Output the (X, Y) coordinate of the center of the cell containing the given text.  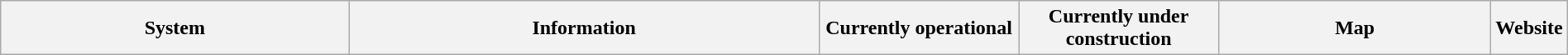
Information (584, 28)
Map (1355, 28)
Website (1529, 28)
Currently operational (918, 28)
Currently under construction (1119, 28)
System (175, 28)
